Find where the given text appears and provide that cell's center as [X, Y] coordinate. 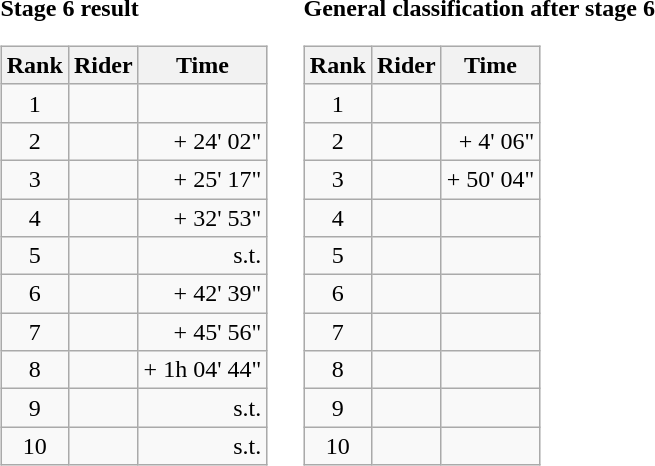
+ 50' 04" [490, 179]
+ 45' 56" [202, 332]
+ 24' 02" [202, 141]
+ 4' 06" [490, 141]
+ 42' 39" [202, 294]
+ 25' 17" [202, 179]
+ 32' 53" [202, 217]
+ 1h 04' 44" [202, 370]
